Return [X, Y] of the center of cell containing provided text 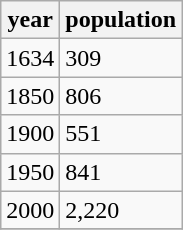
841 [121, 172]
year [30, 20]
population [121, 20]
1950 [30, 172]
1850 [30, 96]
309 [121, 58]
2,220 [121, 210]
1634 [30, 58]
2000 [30, 210]
1900 [30, 134]
551 [121, 134]
806 [121, 96]
